Return (X, Y) of the center of cell containing provided text 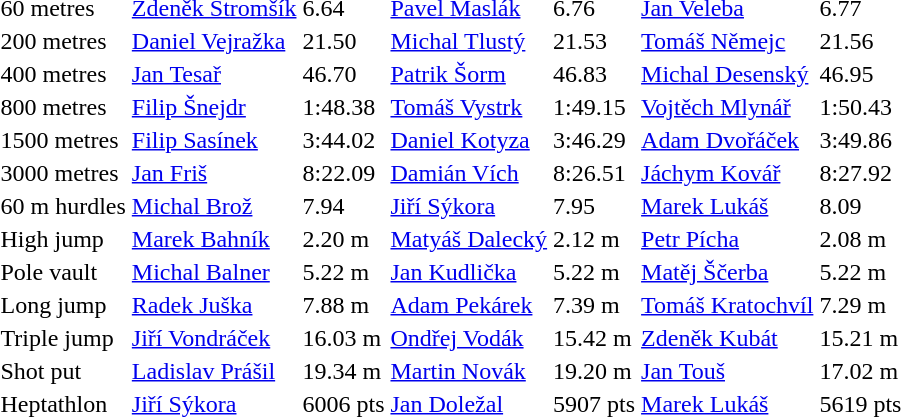
Ladislav Prášil (214, 371)
19.20 m (594, 371)
Jan Friš (214, 173)
Matyáš Dalecký (469, 239)
Tomáš Kratochvíl (728, 305)
7.94 (344, 206)
19.34 m (344, 371)
7.95 (594, 206)
21.50 (344, 41)
15.42 m (594, 338)
Marek Bahník (214, 239)
Damián Vích (469, 173)
Matěj Ščerba (728, 272)
1:48.38 (344, 107)
2.20 m (344, 239)
8:22.09 (344, 173)
Jan Kudlička (469, 272)
Jan Touš (728, 371)
2.12 m (594, 239)
Jiří Vondráček (214, 338)
Marek Lukáš (728, 206)
Jan Tesař (214, 74)
8:26.51 (594, 173)
Filip Sasínek (214, 140)
Patrik Šorm (469, 74)
Petr Pícha (728, 239)
16.03 m (344, 338)
Zdeněk Kubát (728, 338)
Daniel Vejražka (214, 41)
1:49.15 (594, 107)
Adam Pekárek (469, 305)
7.88 m (344, 305)
Martin Novák (469, 371)
Radek Juška (214, 305)
Tomáš Němejc (728, 41)
Tomáš Vystrk (469, 107)
Jáchym Kovář (728, 173)
3:46.29 (594, 140)
Vojtěch Mlynář (728, 107)
Daniel Kotyza (469, 140)
46.83 (594, 74)
21.53 (594, 41)
Adam Dvořáček (728, 140)
Michal Desenský (728, 74)
Ondřej Vodák (469, 338)
46.70 (344, 74)
Michal Balner (214, 272)
Filip Šnejdr (214, 107)
Jiří Sýkora (469, 206)
Michal Tlustý (469, 41)
3:44.02 (344, 140)
7.39 m (594, 305)
Michal Brož (214, 206)
